From the cell containing the given text, extract its center point as (x, y) coordinate. 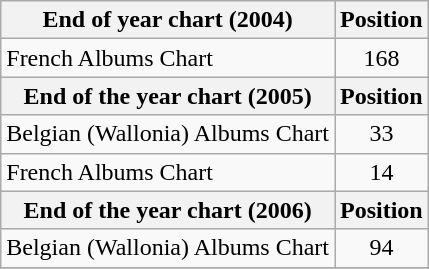
94 (381, 248)
33 (381, 134)
168 (381, 58)
End of the year chart (2006) (168, 210)
End of year chart (2004) (168, 20)
End of the year chart (2005) (168, 96)
14 (381, 172)
